Search for the cell housing the specified text and yield its [X, Y] center coordinate. 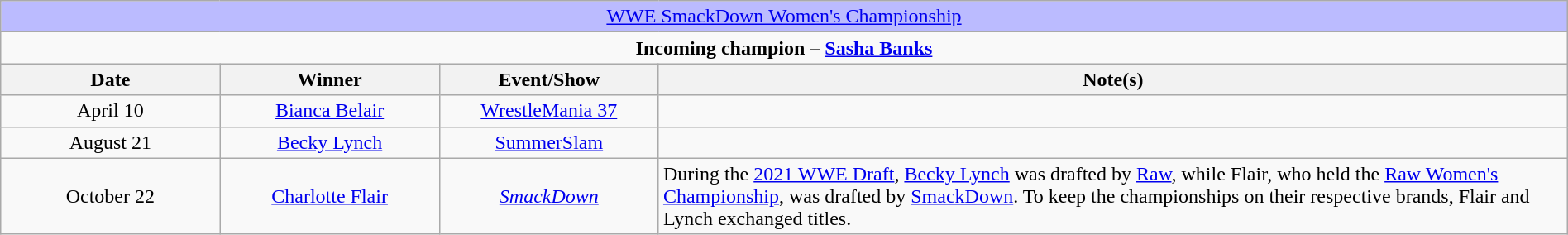
August 21 [111, 142]
SummerSlam [549, 142]
October 22 [111, 196]
SmackDown [549, 196]
Winner [329, 79]
Incoming champion – Sasha Banks [784, 48]
April 10 [111, 111]
Date [111, 79]
Event/Show [549, 79]
WrestleMania 37 [549, 111]
Charlotte Flair [329, 196]
Becky Lynch [329, 142]
Bianca Belair [329, 111]
Note(s) [1113, 79]
WWE SmackDown Women's Championship [784, 17]
